Extract the [x, y] coordinate from the center of the cell holding the provided text.  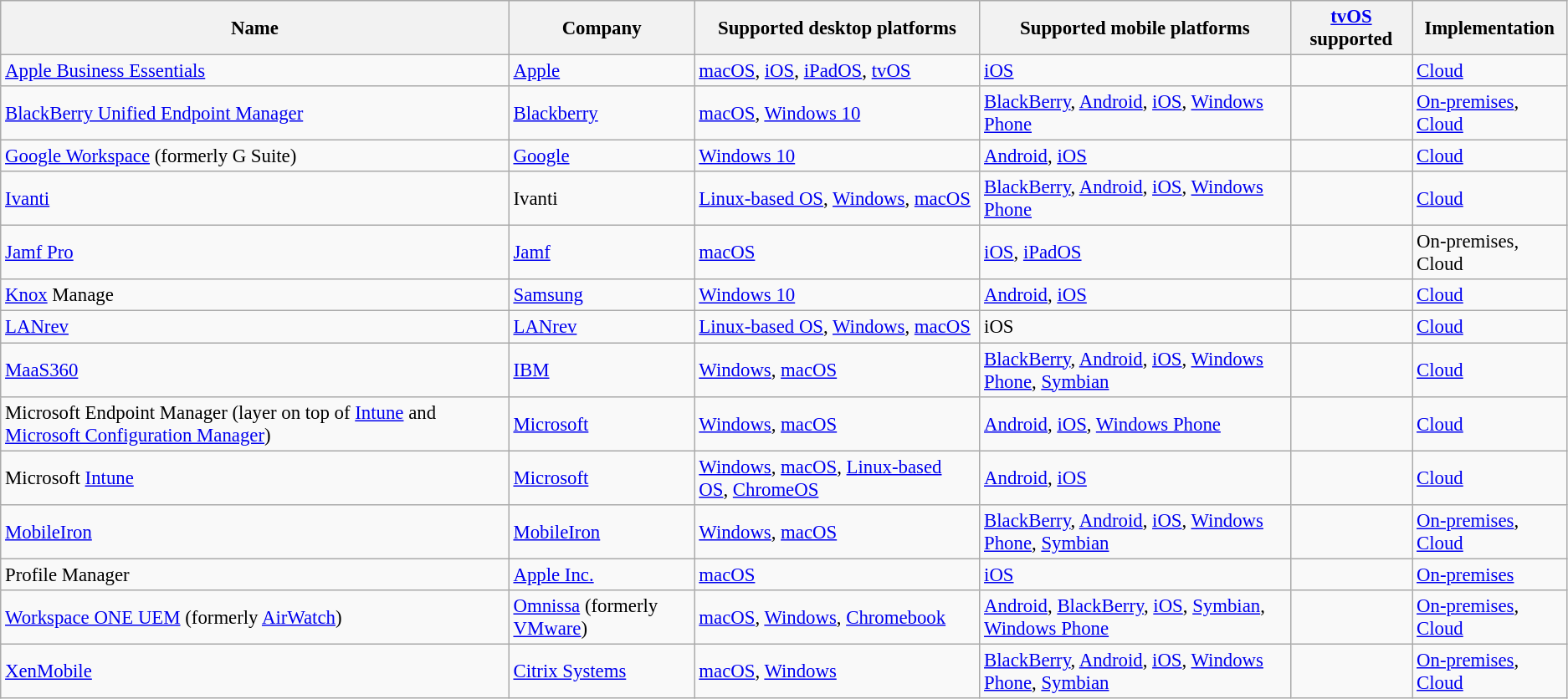
Apple Inc. [602, 574]
Profile Manager [254, 574]
Jamf Pro [254, 253]
Microsoft Intune [254, 478]
Google Workspace (formerly G Suite) [254, 156]
Omnissa (formerly VMware) [602, 617]
Supported desktop platforms [837, 28]
Blackberry [602, 114]
BlackBerry Unified Endpoint Manager [254, 114]
IBM [602, 370]
tvOS supported [1351, 28]
Workspace ONE UEM (formerly AirWatch) [254, 617]
Android, BlackBerry, iOS, Symbian, Windows Phone [1135, 617]
Android, iOS, Windows Phone [1135, 423]
Knox Manage [254, 295]
Apple [602, 71]
iOS, iPadOS [1135, 253]
macOS, Windows, Chromebook [837, 617]
Company [602, 28]
Samsung [602, 295]
macOS, Windows 10 [837, 114]
Windows, macOS, Linux-based OS, ChromeOS [837, 478]
Apple Business Essentials [254, 71]
On-premises [1489, 574]
Microsoft Endpoint Manager (layer on top of Intune and Microsoft Configuration Manager) [254, 423]
Supported mobile platforms [1135, 28]
Name [254, 28]
MaaS360 [254, 370]
Google [602, 156]
XenMobile [254, 671]
macOS, iOS, iPadOS, tvOS [837, 71]
macOS, Windows [837, 671]
Implementation [1489, 28]
Citrix Systems [602, 671]
Jamf [602, 253]
